Search for the cell housing the specified text and yield its [X, Y] center coordinate. 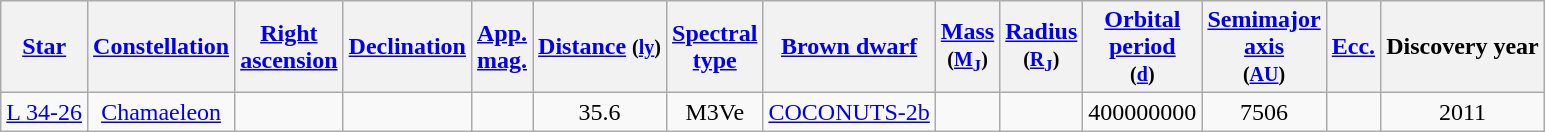
Chamaeleon [162, 112]
Distance (ly) [600, 47]
Orbitalperiod(d) [1142, 47]
Mass(MJ) [967, 47]
M3Ve [715, 112]
Radius(RJ) [1042, 47]
Rightascension [289, 47]
Constellation [162, 47]
Semimajoraxis(AU) [1264, 47]
Declination [407, 47]
Spectraltype [715, 47]
2011 [1463, 112]
Brown dwarf [849, 47]
7506 [1264, 112]
COCONUTS-2b [849, 112]
400000000 [1142, 112]
App.mag. [502, 47]
L 34-26 [44, 112]
Star [44, 47]
Discovery year [1463, 47]
Ecc. [1353, 47]
35.6 [600, 112]
